Scan for the cell matching the given text and deliver its [X, Y] coordinate at center. 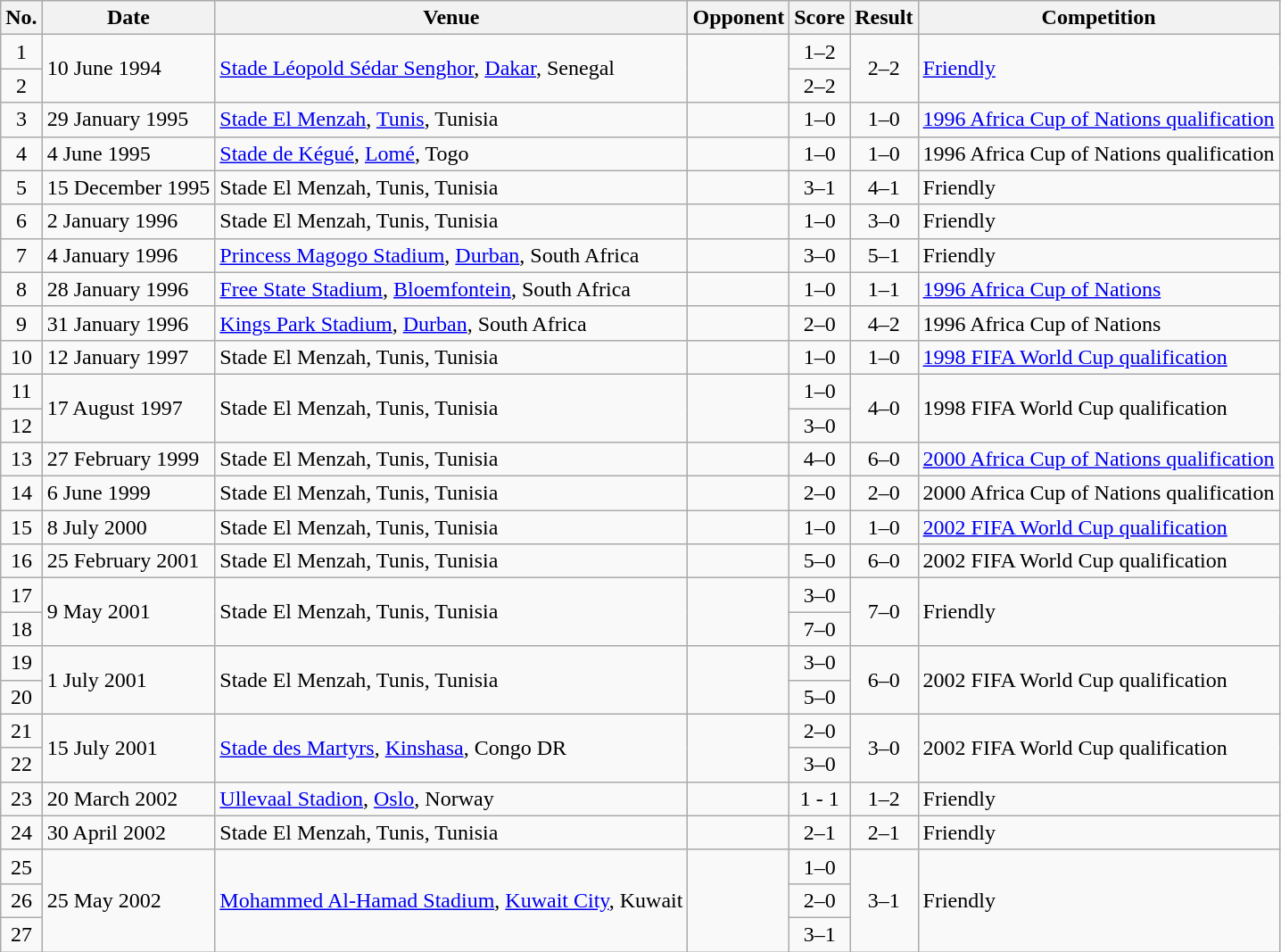
Stade de Kégué, Lomé, Togo [451, 153]
20 March 2002 [128, 799]
24 [21, 832]
Princess Magogo Stadium, Durban, South Africa [451, 255]
Ullevaal Stadion, Oslo, Norway [451, 799]
1 - 1 [820, 799]
25 [21, 866]
23 [21, 799]
9 [21, 323]
Free State Stadium, Bloemfontein, South Africa [451, 289]
17 [21, 595]
2 [21, 86]
2 January 1996 [128, 221]
31 January 1996 [128, 323]
Score [820, 18]
1–1 [884, 289]
27 [21, 934]
1 July 2001 [128, 680]
27 February 1999 [128, 459]
8 [21, 289]
14 [21, 493]
12 [21, 426]
No. [21, 18]
16 [21, 561]
5 [21, 187]
10 [21, 357]
4 [21, 153]
18 [21, 629]
30 April 2002 [128, 832]
4 June 1995 [128, 153]
1 [21, 52]
20 [21, 697]
3 [21, 120]
17 August 1997 [128, 408]
19 [21, 663]
10 June 1994 [128, 69]
21 [21, 731]
15 July 2001 [128, 748]
4 January 1996 [128, 255]
11 [21, 391]
5–1 [884, 255]
13 [21, 459]
Result [884, 18]
Mohammed Al-Hamad Stadium, Kuwait City, Kuwait [451, 900]
Competition [1099, 18]
Date [128, 18]
Venue [451, 18]
15 [21, 527]
29 January 1995 [128, 120]
12 January 1997 [128, 357]
22 [21, 765]
4–2 [884, 323]
4–1 [884, 187]
25 May 2002 [128, 900]
6 June 1999 [128, 493]
15 December 1995 [128, 187]
Stade Léopold Sédar Senghor, Dakar, Senegal [451, 69]
9 May 2001 [128, 612]
Kings Park Stadium, Durban, South Africa [451, 323]
6 [21, 221]
Stade des Martyrs, Kinshasa, Congo DR [451, 748]
26 [21, 900]
25 February 2001 [128, 561]
8 July 2000 [128, 527]
7 [21, 255]
Opponent [739, 18]
28 January 1996 [128, 289]
